Determine the (x, y) coordinate at the center of the cell enclosing the given text.  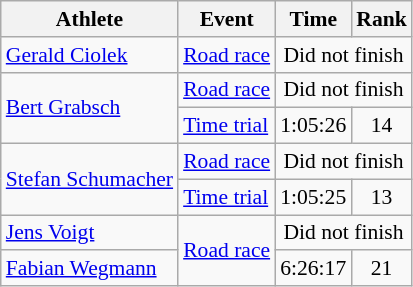
6:26:17 (313, 269)
Fabian Wegmann (90, 269)
Rank (382, 19)
Time (313, 19)
Gerald Ciolek (90, 55)
Bert Grabsch (90, 108)
Jens Voigt (90, 233)
1:05:25 (313, 197)
Stefan Schumacher (90, 180)
1:05:26 (313, 126)
21 (382, 269)
Event (226, 19)
14 (382, 126)
13 (382, 197)
Athlete (90, 19)
